Search for the cell housing the specified text and yield its (x, y) center coordinate. 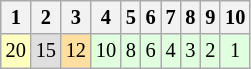
7 (171, 17)
5 (131, 17)
12 (76, 51)
20 (16, 51)
9 (210, 17)
15 (46, 51)
